Pinpoint the cell where the given text exists, returning its [X, Y] midpoint coordinate. 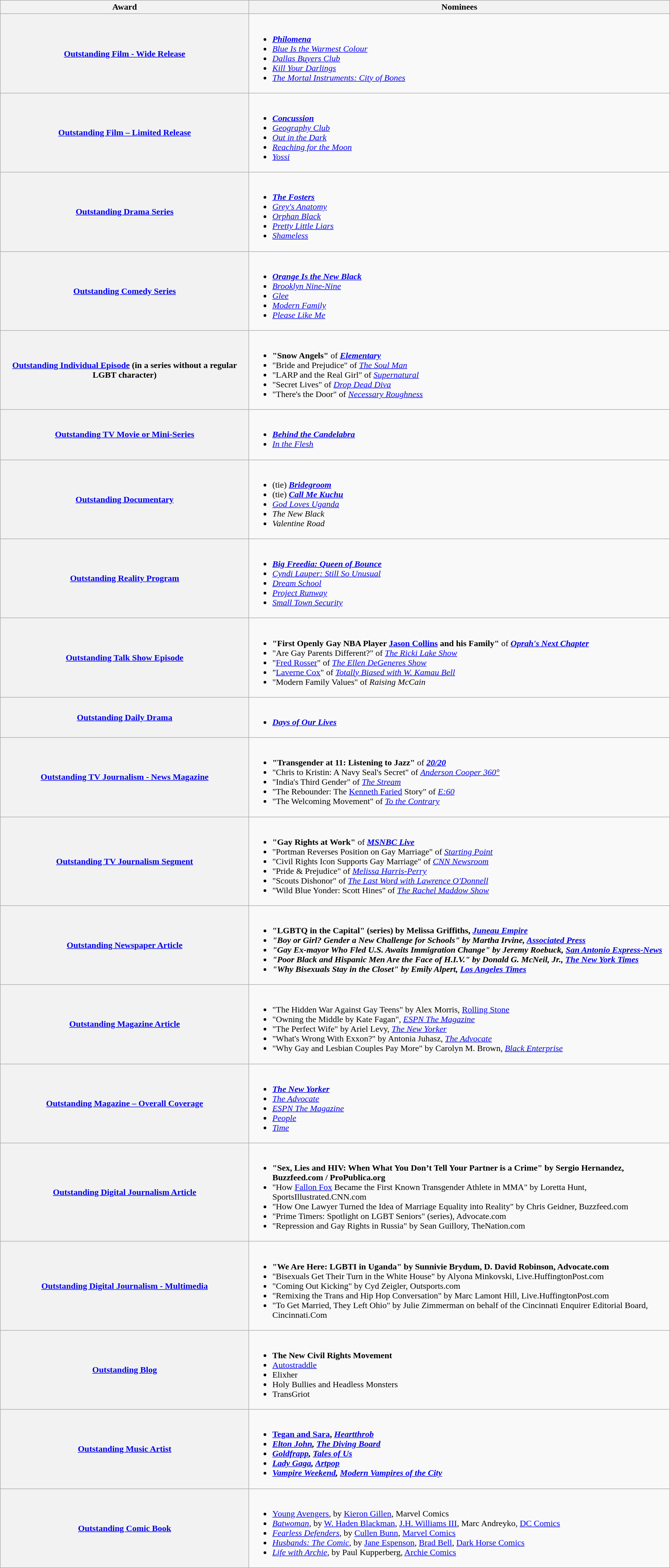
Award [125, 7]
Outstanding Music Artist [125, 1449]
Big Freedia: Queen of BounceCyndi Lauper: Still So UnusualDream SchoolProject RunwaySmall Town Security [459, 579]
ConcussionGeography ClubOut in the DarkReaching for the MoonYossi [459, 132]
Outstanding TV Journalism - News Magazine [125, 777]
Outstanding Blog [125, 1370]
(tie) Bridegroom(tie) Call Me KuchuGod Loves UgandaThe New BlackValentine Road [459, 499]
Outstanding Individual Episode (in a series without a regular LGBT character) [125, 370]
The New YorkerThe AdvocateESPN The MagazinePeopleTime [459, 1103]
Outstanding Digital Journalism - Multimedia [125, 1286]
Outstanding Comedy Series [125, 291]
Behind the CandelabraIn the Flesh [459, 435]
The FostersGrey's AnatomyOrphan BlackPretty Little LiarsShameless [459, 212]
Outstanding TV Movie or Mini-Series [125, 435]
Outstanding Documentary [125, 499]
Outstanding TV Journalism Segment [125, 861]
Outstanding Magazine Article [125, 1025]
The New Civil Rights MovementAutostraddleElixherHoly Bullies and Headless MonstersTransGriot [459, 1370]
Outstanding Daily Drama [125, 717]
Outstanding Digital Journalism Article [125, 1192]
Outstanding Talk Show Episode [125, 657]
Outstanding Film – Limited Release [125, 132]
PhilomenaBlue Is the Warmest ColourDallas Buyers ClubKill Your DarlingsThe Mortal Instruments: City of Bones [459, 54]
Days of Our Lives [459, 717]
Orange Is the New BlackBrooklyn Nine-NineGleeModern FamilyPlease Like Me [459, 291]
Outstanding Film - Wide Release [125, 54]
Outstanding Reality Program [125, 579]
Nominees [459, 7]
Outstanding Magazine – Overall Coverage [125, 1103]
Outstanding Newspaper Article [125, 945]
Outstanding Drama Series [125, 212]
Outstanding Comic Book [125, 1528]
Tegan and Sara, HeartthrobElton John, The Diving BoardGoldfrapp, Tales of UsLady Gaga, ArtpopVampire Weekend, Modern Vampires of the City [459, 1449]
